For the text-containing cell, return its midpoint in (x, y) coordinate format. 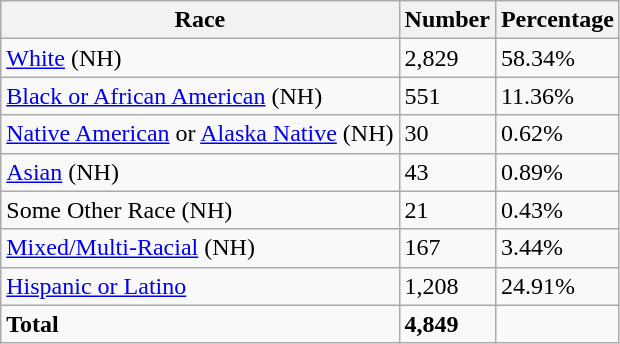
1,208 (447, 286)
58.34% (557, 58)
2,829 (447, 58)
3.44% (557, 248)
Asian (NH) (200, 172)
Mixed/Multi-Racial (NH) (200, 248)
Total (200, 324)
Some Other Race (NH) (200, 210)
30 (447, 134)
24.91% (557, 286)
551 (447, 96)
Percentage (557, 20)
0.62% (557, 134)
11.36% (557, 96)
167 (447, 248)
Race (200, 20)
Black or African American (NH) (200, 96)
White (NH) (200, 58)
Hispanic or Latino (200, 286)
21 (447, 210)
0.43% (557, 210)
43 (447, 172)
0.89% (557, 172)
Native American or Alaska Native (NH) (200, 134)
Number (447, 20)
4,849 (447, 324)
